Provide the (x, y) coordinate of the cell's center where the given text is located.  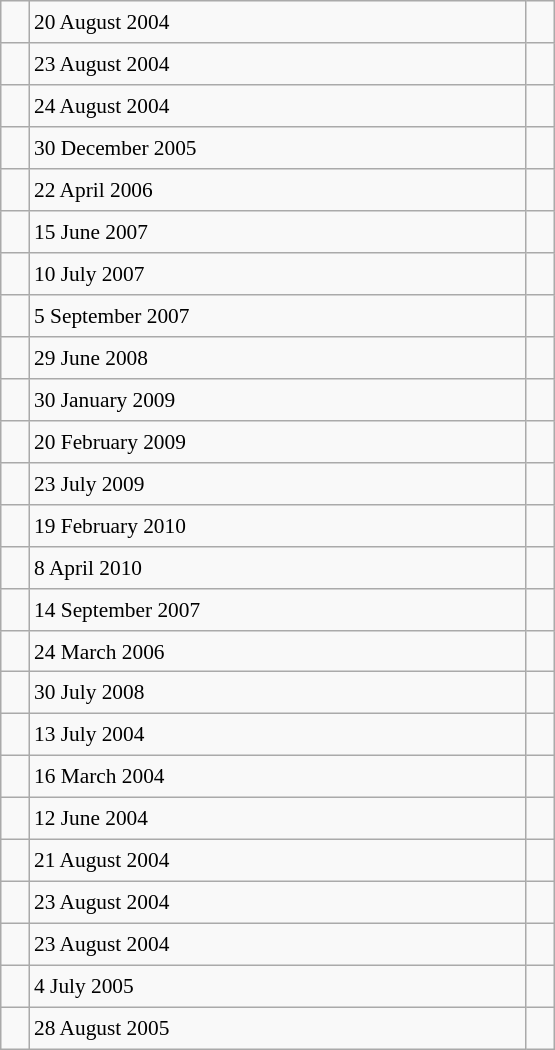
20 August 2004 (278, 22)
28 August 2005 (278, 1028)
19 February 2010 (278, 525)
30 July 2008 (278, 693)
30 January 2009 (278, 399)
15 June 2007 (278, 232)
20 February 2009 (278, 441)
16 March 2004 (278, 777)
5 September 2007 (278, 316)
22 April 2006 (278, 190)
24 August 2004 (278, 106)
13 July 2004 (278, 735)
21 August 2004 (278, 861)
4 July 2005 (278, 986)
29 June 2008 (278, 358)
24 March 2006 (278, 651)
8 April 2010 (278, 567)
30 December 2005 (278, 148)
14 September 2007 (278, 609)
23 July 2009 (278, 483)
10 July 2007 (278, 274)
12 June 2004 (278, 819)
